Locate the cell with the specified text and output its [x, y] center coordinate. 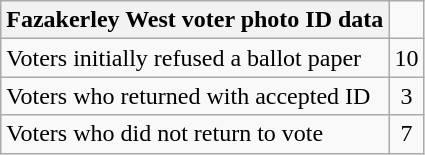
Fazakerley West voter photo ID data [195, 20]
Voters initially refused a ballot paper [195, 58]
10 [406, 58]
3 [406, 96]
Voters who returned with accepted ID [195, 96]
7 [406, 134]
Voters who did not return to vote [195, 134]
